Determine the (x, y) coordinate at the center of the cell enclosing the given text.  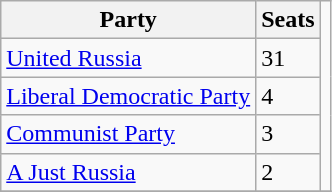
Communist Party (128, 134)
31 (288, 58)
Seats (288, 20)
3 (288, 134)
2 (288, 172)
Liberal Democratic Party (128, 96)
A Just Russia (128, 172)
United Russia (128, 58)
4 (288, 96)
Party (128, 20)
